Search for the cell housing the specified text and yield its (X, Y) center coordinate. 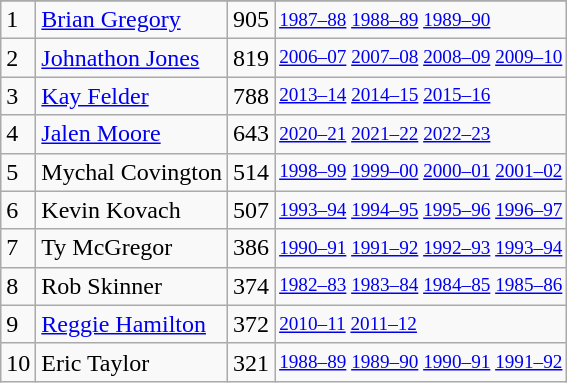
4 (18, 134)
2013–14 2014–15 2015–16 (421, 96)
1987–88 1988–89 1989–90 (421, 20)
2020–21 2021–22 2022–23 (421, 134)
Jalen Moore (132, 134)
5 (18, 172)
507 (252, 210)
3 (18, 96)
1982–83 1983–84 1984–85 1985–86 (421, 286)
2006–07 2007–08 2008–09 2009–10 (421, 58)
1998–99 1999–00 2000–01 2001–02 (421, 172)
788 (252, 96)
9 (18, 324)
374 (252, 286)
2010–11 2011–12 (421, 324)
643 (252, 134)
Mychal Covington (132, 172)
Brian Gregory (132, 20)
514 (252, 172)
1993–94 1994–95 1995–96 1996–97 (421, 210)
372 (252, 324)
7 (18, 248)
Johnathon Jones (132, 58)
1988–89 1989–90 1990–91 1991–92 (421, 362)
6 (18, 210)
1990–91 1991–92 1992–93 1993–94 (421, 248)
819 (252, 58)
1 (18, 20)
905 (252, 20)
Rob Skinner (132, 286)
Kay Felder (132, 96)
Ty McGregor (132, 248)
10 (18, 362)
Kevin Kovach (132, 210)
386 (252, 248)
Reggie Hamilton (132, 324)
321 (252, 362)
8 (18, 286)
Eric Taylor (132, 362)
2 (18, 58)
